Detect which cell encompasses the target text, then output its [x, y] center coordinate. 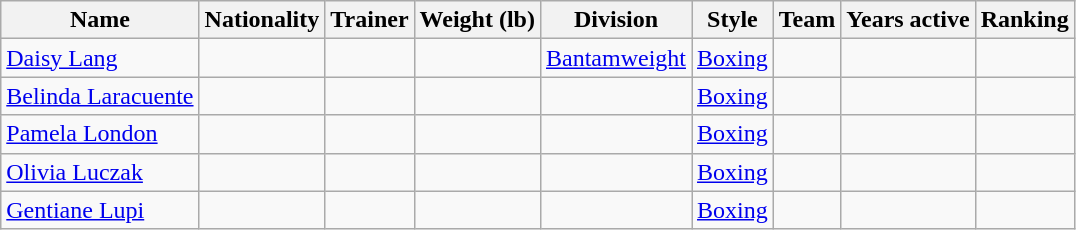
Team [807, 20]
Ranking [1024, 20]
Trainer [370, 20]
Pamela London [100, 134]
Bantamweight [616, 58]
Division [616, 20]
Olivia Luczak [100, 172]
Years active [908, 20]
Daisy Lang [100, 58]
Belinda Laracuente [100, 96]
Nationality [262, 20]
Gentiane Lupi [100, 210]
Name [100, 20]
Style [733, 20]
Weight (lb) [477, 20]
